Provide the (x, y) coordinate of the cell's center where the given text is located.  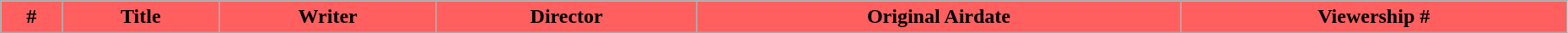
Writer (328, 17)
Viewership # (1373, 17)
Director (566, 17)
# (32, 17)
Title (141, 17)
Original Airdate (939, 17)
